From the cell containing the given text, extract its center point as (X, Y) coordinate. 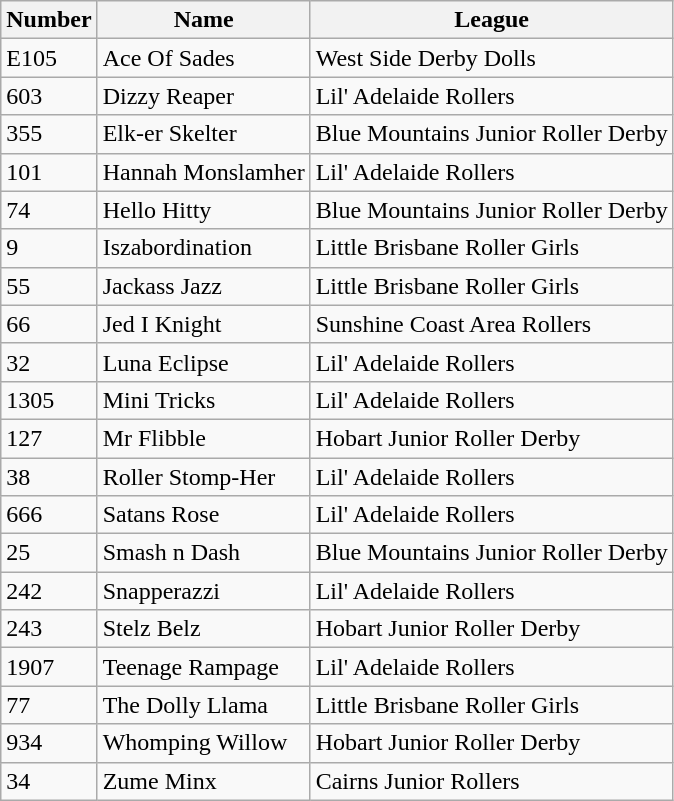
38 (49, 477)
66 (49, 324)
127 (49, 438)
101 (49, 172)
25 (49, 553)
Jed I Knight (204, 324)
243 (49, 629)
1907 (49, 667)
666 (49, 515)
Ace Of Sades (204, 58)
934 (49, 743)
Whomping Willow (204, 743)
32 (49, 362)
Mr Flibble (204, 438)
Name (204, 20)
Zume Minx (204, 781)
Jackass Jazz (204, 286)
E105 (49, 58)
Snapperazzi (204, 591)
Smash n Dash (204, 553)
Satans Rose (204, 515)
Dizzy Reaper (204, 96)
Hannah Monslamher (204, 172)
242 (49, 591)
West Side Derby Dolls (492, 58)
355 (49, 134)
Stelz Belz (204, 629)
The Dolly Llama (204, 705)
League (492, 20)
55 (49, 286)
603 (49, 96)
Number (49, 20)
Luna Eclipse (204, 362)
Roller Stomp-Her (204, 477)
Mini Tricks (204, 400)
Hello Hitty (204, 210)
9 (49, 248)
Sunshine Coast Area Rollers (492, 324)
Teenage Rampage (204, 667)
77 (49, 705)
74 (49, 210)
Cairns Junior Rollers (492, 781)
34 (49, 781)
1305 (49, 400)
Iszabordination (204, 248)
Elk-er Skelter (204, 134)
